Return [x, y] of the center of cell containing provided text 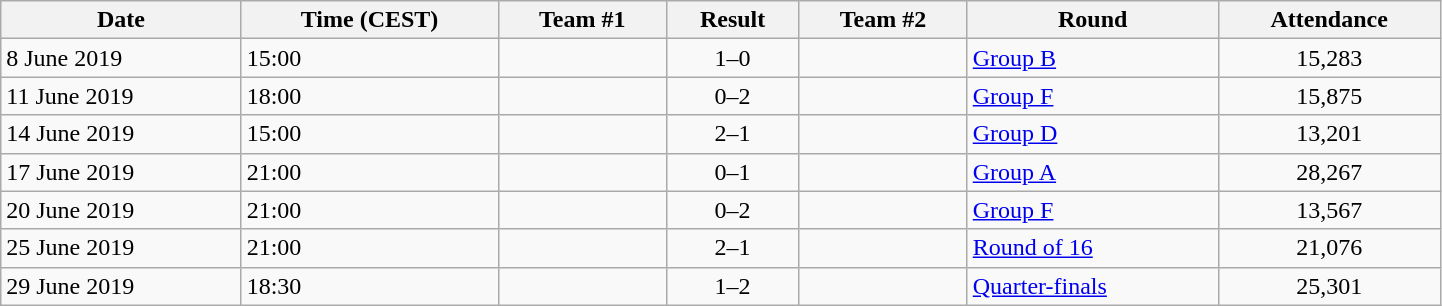
Round [1092, 20]
13,567 [1329, 210]
25 June 2019 [121, 248]
15,283 [1329, 58]
28,267 [1329, 172]
Quarter-finals [1092, 286]
Team #1 [582, 20]
Attendance [1329, 20]
Time (CEST) [370, 20]
Date [121, 20]
1–2 [733, 286]
13,201 [1329, 134]
Group D [1092, 134]
Result [733, 20]
Round of 16 [1092, 248]
Group B [1092, 58]
Team #2 [884, 20]
15,875 [1329, 96]
14 June 2019 [121, 134]
18:30 [370, 286]
21,076 [1329, 248]
25,301 [1329, 286]
Group A [1092, 172]
11 June 2019 [121, 96]
8 June 2019 [121, 58]
17 June 2019 [121, 172]
29 June 2019 [121, 286]
20 June 2019 [121, 210]
1–0 [733, 58]
18:00 [370, 96]
0–1 [733, 172]
